Detect which cell encompasses the target text, then output its [x, y] center coordinate. 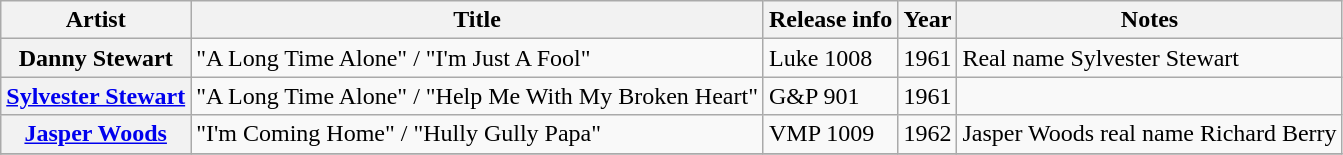
"A Long Time Alone" / "I'm Just A Fool" [478, 58]
Danny Stewart [96, 58]
Jasper Woods real name Richard Berry [1150, 134]
1962 [928, 134]
VMP 1009 [830, 134]
Artist [96, 20]
Jasper Woods [96, 134]
"A Long Time Alone" / "Help Me With My Broken Heart" [478, 96]
Luke 1008 [830, 58]
Sylvester Stewart [96, 96]
G&P 901 [830, 96]
Year [928, 20]
Notes [1150, 20]
"I'm Coming Home" / "Hully Gully Papa" [478, 134]
Release info [830, 20]
Real name Sylvester Stewart [1150, 58]
Title [478, 20]
